Extract the (x, y) coordinate from the center of the cell holding the provided text.  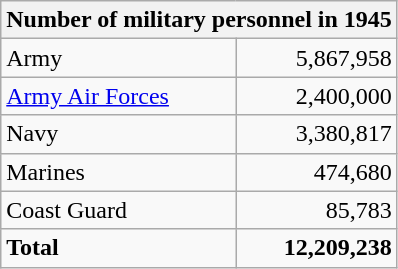
Coast Guard (118, 210)
Marines (118, 172)
2,400,000 (316, 96)
Navy (118, 134)
Total (118, 248)
474,680 (316, 172)
Army Air Forces (118, 96)
5,867,958 (316, 58)
3,380,817 (316, 134)
Army (118, 58)
12,209,238 (316, 248)
85,783 (316, 210)
Number of military personnel in 1945 (200, 20)
